From the cell containing the given text, extract its center point as (X, Y) coordinate. 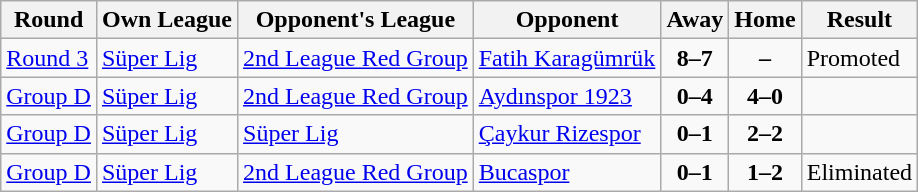
Fatih Karagümrük (567, 58)
– (765, 58)
Home (765, 20)
8–7 (695, 58)
Opponent (567, 20)
Aydınspor 1923 (567, 96)
Round 3 (49, 58)
Çaykur Rizespor (567, 134)
4–0 (765, 96)
0–4 (695, 96)
2–2 (765, 134)
Eliminated (859, 172)
1–2 (765, 172)
Away (695, 20)
Opponent's League (356, 20)
Round (49, 20)
Own League (166, 20)
Result (859, 20)
Promoted (859, 58)
Bucaspor (567, 172)
